From the cell containing the given text, extract its center point as [X, Y] coordinate. 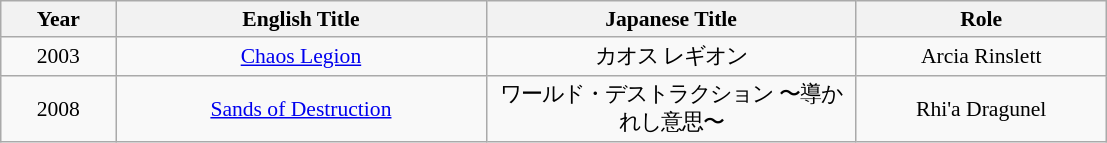
Sands of Destruction [301, 108]
2003 [58, 56]
English Title [301, 19]
Arcia Rinslett [981, 56]
2008 [58, 108]
ワールド・デストラクション 〜導かれし意思〜 [671, 108]
Role [981, 19]
カオス レギオン [671, 56]
Japanese Title [671, 19]
Year [58, 19]
Chaos Legion [301, 56]
Rhi'a Dragunel [981, 108]
